Scan for the cell matching the given text and deliver its (x, y) coordinate at center. 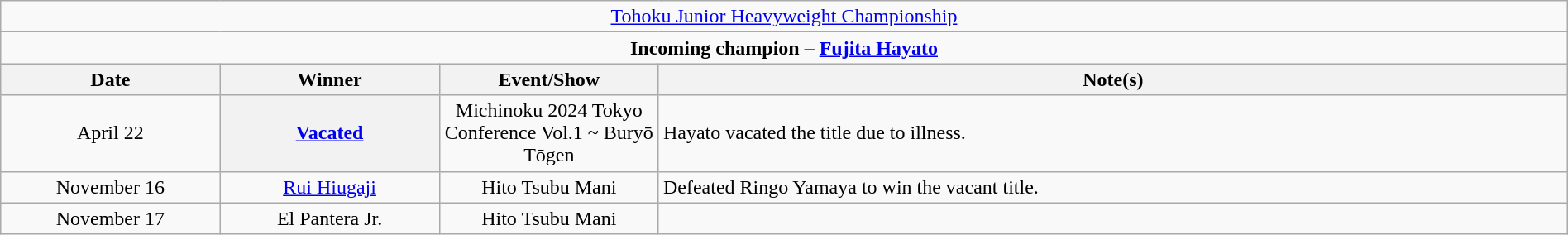
November 16 (111, 187)
Rui Hiugaji (329, 187)
Event/Show (549, 79)
Note(s) (1113, 79)
Incoming champion – Fujita Hayato (784, 48)
April 22 (111, 133)
Tohoku Junior Heavyweight Championship (784, 17)
Vacated (329, 133)
Michinoku 2024 Tokyo Conference Vol.1 ~ Buryō Tōgen (549, 133)
Defeated Ringo Yamaya to win the vacant title. (1113, 187)
Date (111, 79)
November 17 (111, 218)
El Pantera Jr. (329, 218)
Winner (329, 79)
Hayato vacated the title due to illness. (1113, 133)
